Search for the cell housing the specified text and yield its [X, Y] center coordinate. 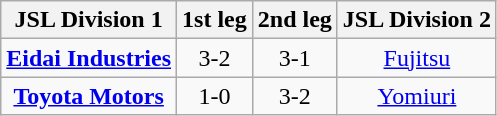
Eidai Industries [89, 58]
JSL Division 1 [89, 20]
2nd leg [294, 20]
1-0 [215, 96]
Fujitsu [416, 58]
1st leg [215, 20]
Yomiuri [416, 96]
Toyota Motors [89, 96]
JSL Division 2 [416, 20]
3-1 [294, 58]
